Identify which cell holds the provided text, then report its (x, y) central coordinate. 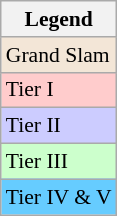
Tier IV & V (59, 197)
Tier I (59, 90)
Grand Slam (59, 55)
Tier III (59, 162)
Tier II (59, 126)
Legend (59, 19)
